From the cell containing the given text, extract its center point as [X, Y] coordinate. 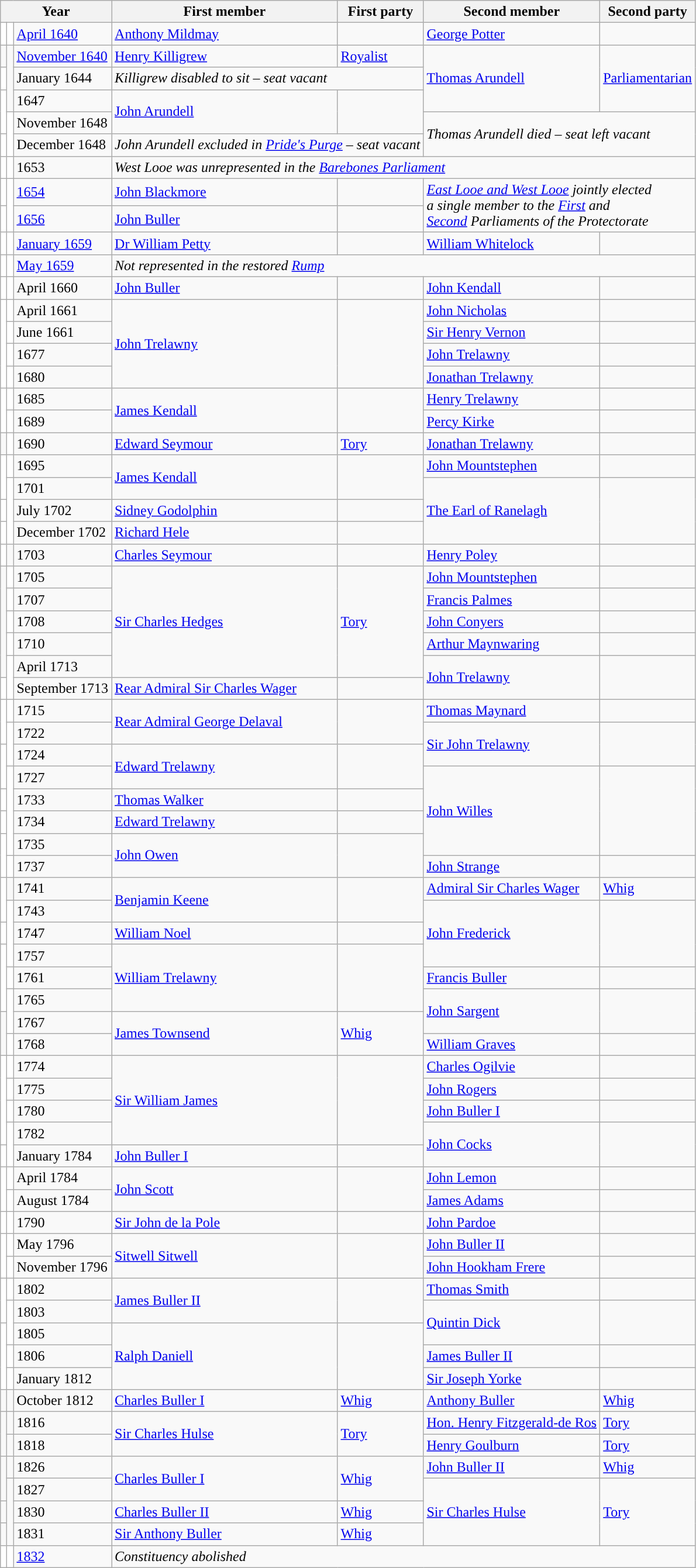
Hon. Henry Fitzgerald-de Ros [512, 1423]
August 1784 [63, 1200]
January 1644 [63, 78]
William Whitelock [512, 243]
1774 [63, 1067]
1803 [63, 1311]
Henry Poley [512, 555]
Thomas Walker [225, 800]
1707 [63, 599]
Sir William James [225, 1100]
October 1812 [63, 1401]
Parliamentarian [648, 78]
1765 [63, 1000]
1830 [63, 1512]
1722 [63, 733]
1724 [63, 755]
John Sargent [512, 1011]
1647 [63, 101]
November 1640 [63, 56]
1831 [63, 1534]
John Frederick [512, 933]
1656 [63, 219]
1826 [63, 1467]
September 1713 [63, 689]
Richard Hele [225, 533]
April 1660 [63, 288]
John Nicholas [512, 310]
Rear Admiral George Delaval [225, 722]
1747 [63, 933]
November 1648 [63, 123]
Thomas Arundell died – seat left vacant [559, 134]
Francis Palmes [512, 599]
Sidney Godolphin [225, 510]
Sir John de la Pole [225, 1222]
1780 [63, 1111]
April 1661 [63, 310]
May 1659 [63, 265]
1806 [63, 1356]
John Conyers [512, 621]
John Arundell excluded in Pride's Purge – seat vacant [268, 145]
1832 [63, 1556]
First party [380, 12]
1654 [63, 192]
December 1702 [63, 533]
1737 [63, 866]
John Willes [512, 811]
Sitwell Sitwell [225, 1256]
1653 [63, 167]
April 1713 [63, 666]
Henry Trelawny [512, 399]
John Owen [225, 855]
Edward Seymour [225, 444]
Constituency abolished [404, 1556]
1689 [63, 422]
1741 [63, 889]
John Blackmore [225, 192]
Sir Joseph Yorke [512, 1378]
Charles Ogilvie [512, 1067]
1827 [63, 1490]
Year [56, 12]
April 1640 [63, 34]
John Rogers [512, 1089]
1705 [63, 577]
1782 [63, 1134]
Francis Buller [512, 978]
Killigrew disabled to sit – seat vacant [268, 78]
John Scott [225, 1189]
John Cocks [512, 1145]
Ralph Daniell [225, 1356]
1734 [63, 822]
East Looe and West Looe jointly elected a single member to the First and Second Parliaments of the Protectorate [559, 205]
June 1661 [63, 333]
James Townsend [225, 1034]
1701 [63, 488]
Thomas Smith [512, 1289]
Benjamin Keene [225, 900]
Sir Anthony Buller [225, 1534]
1715 [63, 711]
1733 [63, 800]
January 1659 [63, 243]
Second member [512, 12]
John Kendall [512, 288]
1743 [63, 911]
1802 [63, 1289]
1805 [63, 1334]
John Strange [512, 866]
George Potter [512, 34]
1775 [63, 1089]
William Trelawny [225, 978]
1761 [63, 978]
1690 [63, 444]
1708 [63, 621]
July 1702 [63, 510]
1677 [63, 355]
May 1796 [63, 1245]
John Pardoe [512, 1222]
1680 [63, 377]
Thomas Arundell [512, 78]
John Lemon [512, 1178]
1727 [63, 778]
Percy Kirke [512, 422]
Thomas Maynard [512, 711]
Sir Henry Vernon [512, 333]
December 1648 [63, 145]
Second party [648, 12]
First member [225, 12]
January 1784 [63, 1156]
West Looe was unrepresented in the Barebones Parliament [404, 167]
James Adams [512, 1200]
Royalist [380, 56]
1768 [63, 1045]
1703 [63, 555]
Not represented in the restored Rump [404, 265]
1735 [63, 844]
1790 [63, 1222]
Sir John Trelawny [512, 744]
Charles Buller II [225, 1512]
John Arundell [225, 112]
November 1796 [63, 1267]
Sir Charles Hedges [225, 621]
1757 [63, 955]
April 1784 [63, 1178]
Dr William Petty [225, 243]
Arthur Maynwaring [512, 644]
1685 [63, 399]
The Earl of Ranelagh [512, 510]
1710 [63, 644]
1695 [63, 466]
Admiral Sir Charles Wager [512, 889]
John Hookham Frere [512, 1267]
Henry Killigrew [225, 56]
William Noel [225, 933]
Henry Goulburn [512, 1445]
Charles Seymour [225, 555]
Rear Admiral Sir Charles Wager [225, 689]
January 1812 [63, 1378]
Anthony Buller [512, 1401]
William Graves [512, 1045]
1767 [63, 1023]
1816 [63, 1423]
Quintin Dick [512, 1322]
1818 [63, 1445]
Anthony Mildmay [225, 34]
